Detect which cell encompasses the target text, then output its [X, Y] center coordinate. 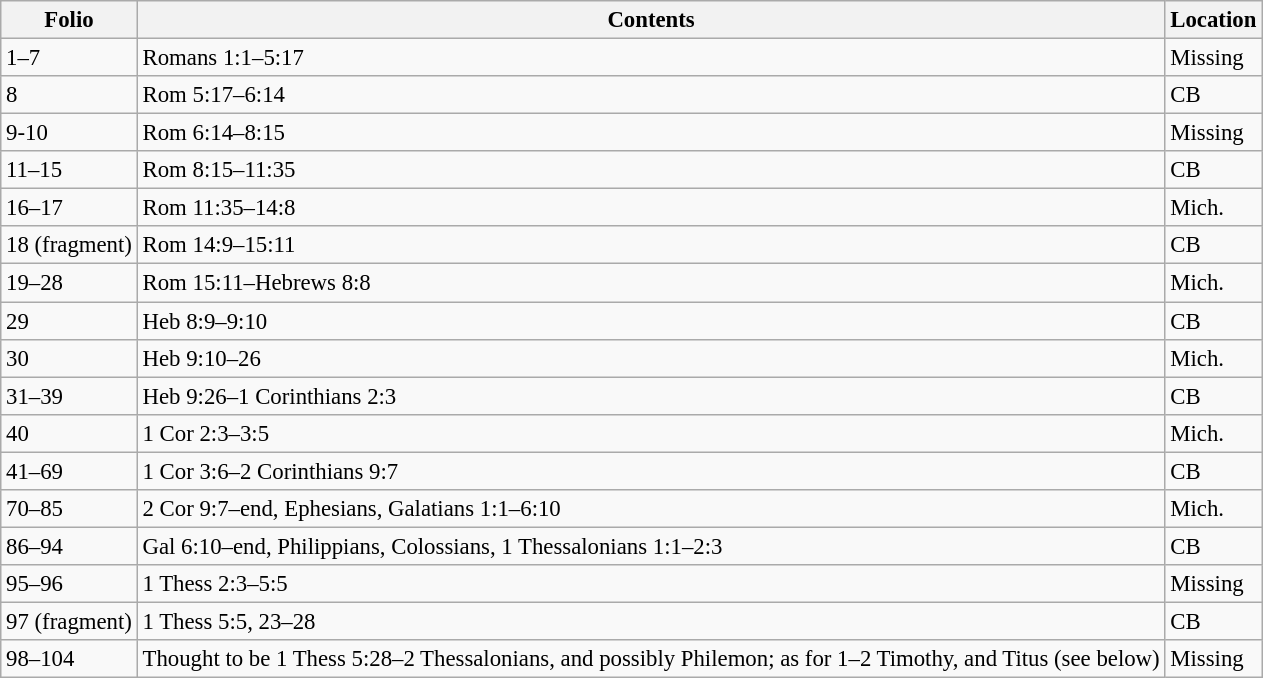
Contents [651, 20]
Rom 14:9–15:11 [651, 245]
2 Cor 9:7–end, Ephesians, Galatians 1:1–6:10 [651, 509]
Heb 8:9–9:10 [651, 321]
1–7 [69, 58]
Heb 9:10–26 [651, 358]
40 [69, 433]
Heb 9:26–1 Corinthians 2:3 [651, 396]
Rom 5:17–6:14 [651, 95]
1 Cor 2:3–3:5 [651, 433]
Rom 15:11–Hebrews 8:8 [651, 283]
18 (fragment) [69, 245]
70–85 [69, 509]
Thought to be 1 Thess 5:28–2 Thessalonians, and possibly Philemon; as for 1–2 Timothy, and Titus (see below) [651, 659]
41–69 [69, 471]
95–96 [69, 584]
Gal 6:10–end, Philippians, Colossians, 1 Thessalonians 1:1–2:3 [651, 546]
9-10 [69, 133]
11–15 [69, 170]
29 [69, 321]
1 Thess 2:3–5:5 [651, 584]
16–17 [69, 208]
Location [1214, 20]
86–94 [69, 546]
19–28 [69, 283]
1 Thess 5:5, 23–28 [651, 621]
97 (fragment) [69, 621]
98–104 [69, 659]
Rom 6:14–8:15 [651, 133]
8 [69, 95]
Folio [69, 20]
31–39 [69, 396]
1 Cor 3:6–2 Corinthians 9:7 [651, 471]
30 [69, 358]
Romans 1:1–5:17 [651, 58]
Rom 8:15–11:35 [651, 170]
Rom 11:35–14:8 [651, 208]
